Output the (x, y) coordinate of the center of the cell containing the given text.  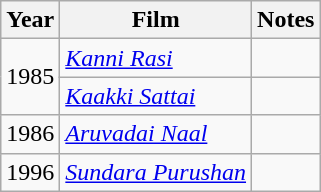
1996 (30, 172)
1985 (30, 77)
Sundara Purushan (156, 172)
Aruvadai Naal (156, 134)
Year (30, 20)
Notes (286, 20)
Film (156, 20)
1986 (30, 134)
Kaakki Sattai (156, 96)
Kanni Rasi (156, 58)
